Scan for the cell matching the given text and deliver its (X, Y) coordinate at center. 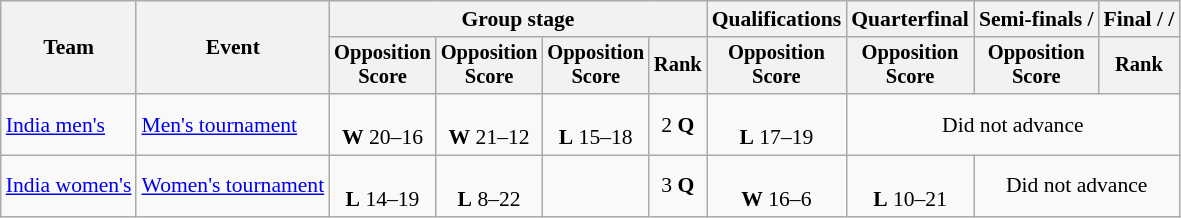
Final / / (1140, 19)
2 Q (678, 124)
India women's (69, 186)
3 Q (678, 186)
L 15–18 (596, 124)
Qualifications (777, 19)
Group stage (518, 19)
India men's (69, 124)
L 17–19 (777, 124)
L 10–21 (910, 186)
Event (232, 48)
W 16–6 (777, 186)
L 14–19 (382, 186)
W 20–16 (382, 124)
Semi-finals / (1036, 19)
Men's tournament (232, 124)
W 21–12 (490, 124)
Quarterfinal (910, 19)
Women's tournament (232, 186)
Team (69, 48)
L 8–22 (490, 186)
